From the cell containing the given text, extract its center point as [X, Y] coordinate. 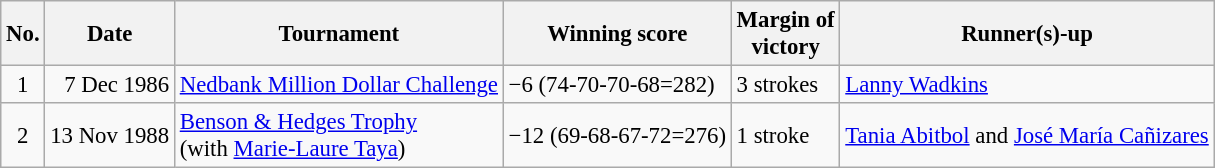
−12 (69-68-67-72=276) [617, 136]
3 strokes [786, 85]
Tournament [338, 34]
Tania Abitbol and José María Cañizares [1027, 136]
13 Nov 1988 [110, 136]
−6 (74-70-70-68=282) [617, 85]
Winning score [617, 34]
7 Dec 1986 [110, 85]
No. [23, 34]
1 stroke [786, 136]
Runner(s)-up [1027, 34]
1 [23, 85]
Benson & Hedges Trophy(with Marie-Laure Taya) [338, 136]
Lanny Wadkins [1027, 85]
Nedbank Million Dollar Challenge [338, 85]
Date [110, 34]
2 [23, 136]
Margin ofvictory [786, 34]
